Search for the cell housing the specified text and yield its (x, y) center coordinate. 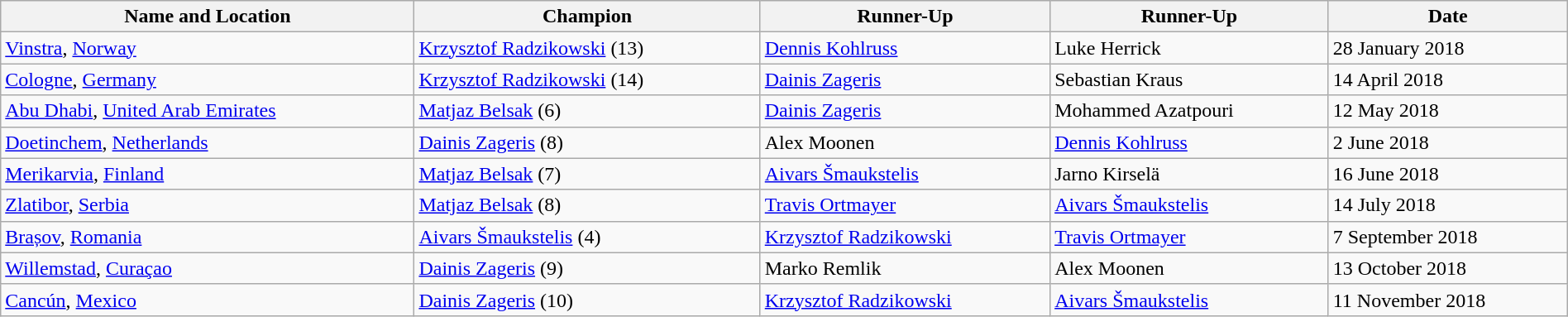
Mohammed Azatpouri (1189, 111)
28 January 2018 (1447, 48)
14 April 2018 (1447, 79)
Willemstad, Curaçao (208, 268)
Dainis Zageris (10) (587, 300)
Krzysztof Radzikowski (13) (587, 48)
Vinstra, Norway (208, 48)
Dainis Zageris (8) (587, 142)
16 June 2018 (1447, 174)
Marko Remlik (905, 268)
Cancún, Mexico (208, 300)
Merikarvia, Finland (208, 174)
7 September 2018 (1447, 237)
11 November 2018 (1447, 300)
Abu Dhabi, United Arab Emirates (208, 111)
12 May 2018 (1447, 111)
Cologne, Germany (208, 79)
14 July 2018 (1447, 205)
Aivars Šmaukstelis (4) (587, 237)
Date (1447, 17)
13 October 2018 (1447, 268)
Zlatibor, Serbia (208, 205)
Name and Location (208, 17)
Brașov, Romania (208, 237)
Dainis Zageris (9) (587, 268)
Matjaz Belsak (6) (587, 111)
Luke Herrick (1189, 48)
Doetinchem, Netherlands (208, 142)
Matjaz Belsak (8) (587, 205)
Champion (587, 17)
2 June 2018 (1447, 142)
Sebastian Kraus (1189, 79)
Krzysztof Radzikowski (14) (587, 79)
Matjaz Belsak (7) (587, 174)
Jarno Kirselä (1189, 174)
